Scan for the cell matching the given text and deliver its (X, Y) coordinate at center. 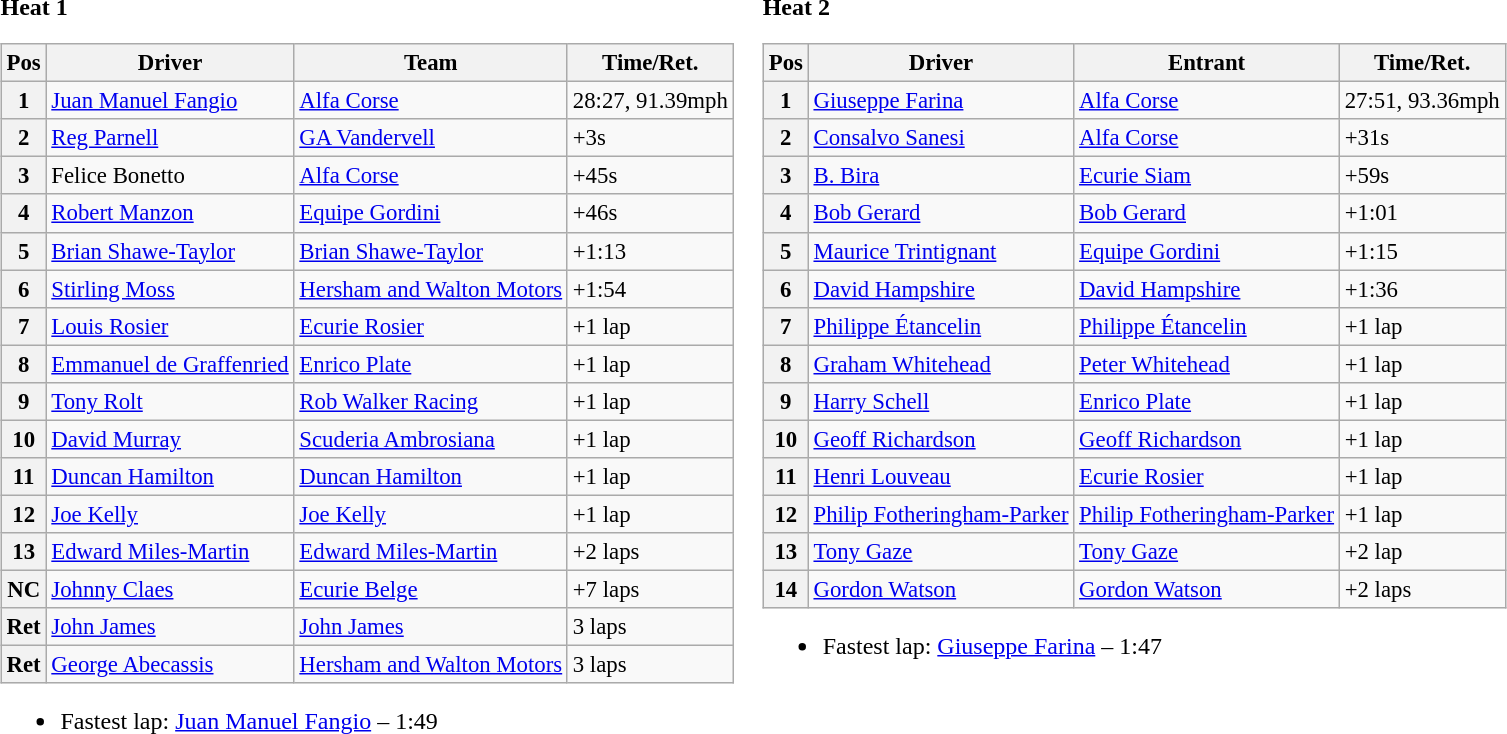
George Abecassis (170, 665)
+31s (1422, 138)
Team (430, 63)
Johnny Claes (170, 589)
David Murray (170, 439)
GA Vandervell (430, 138)
Felice Bonetto (170, 176)
+59s (1422, 176)
B. Bira (941, 176)
NC (24, 589)
Maurice Trintignant (941, 251)
Louis Rosier (170, 326)
Henri Louveau (941, 477)
Giuseppe Farina (941, 101)
Peter Whitehead (1207, 364)
Scuderia Ambrosiana (430, 439)
Ecurie Siam (1207, 176)
Graham Whitehead (941, 364)
+1:36 (1422, 289)
Harry Schell (941, 401)
+46s (650, 213)
Rob Walker Racing (430, 401)
+1:15 (1422, 251)
+2 lap (1422, 552)
14 (786, 589)
Emmanuel de Graffenried (170, 364)
27:51, 93.36mph (1422, 101)
+7 laps (650, 589)
+1:13 (650, 251)
+1:54 (650, 289)
Robert Manzon (170, 213)
Reg Parnell (170, 138)
Stirling Moss (170, 289)
+3s (650, 138)
28:27, 91.39mph (650, 101)
Entrant (1207, 63)
Ecurie Belge (430, 589)
Consalvo Sanesi (941, 138)
+1:01 (1422, 213)
Juan Manuel Fangio (170, 101)
+45s (650, 176)
Tony Rolt (170, 401)
